Detect which cell encompasses the target text, then output its (x, y) center coordinate. 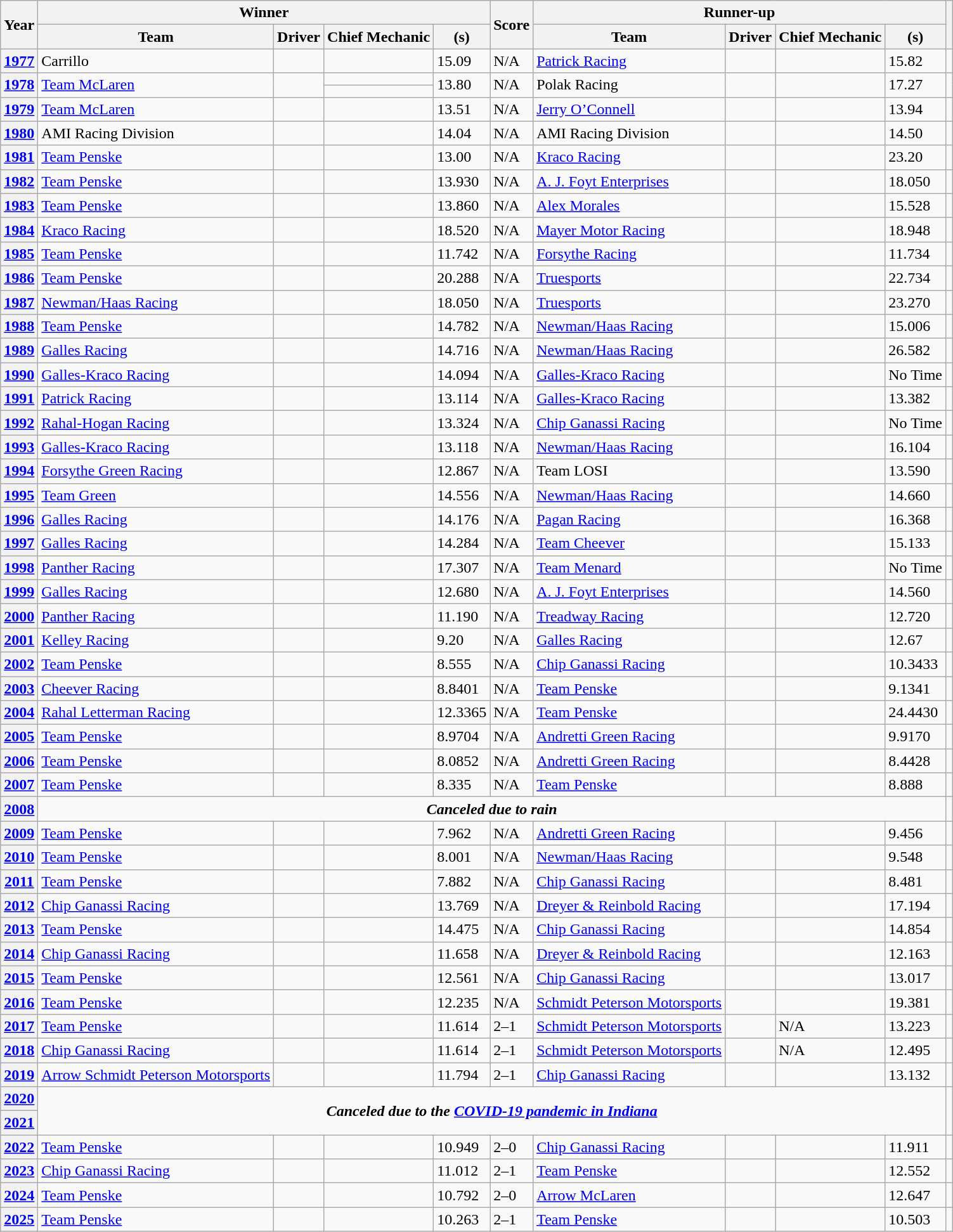
8.0852 (462, 761)
17.194 (916, 905)
9.20 (462, 640)
Mayer Motor Racing (629, 230)
13.017 (916, 978)
12.552 (916, 1171)
Canceled due to rain (492, 809)
1998 (19, 567)
Forsythe Racing (629, 254)
13.769 (462, 905)
1978 (19, 85)
Rahal-Hogan Racing (156, 423)
13.132 (916, 1075)
14.716 (462, 351)
2011 (19, 881)
Arrow Schmidt Peterson Motorsports (156, 1075)
2014 (19, 954)
Team Menard (629, 567)
18.948 (916, 230)
2007 (19, 785)
23.270 (916, 302)
11.658 (462, 954)
Alex Morales (629, 205)
2010 (19, 857)
Runner-up (739, 13)
13.324 (462, 423)
8.555 (462, 664)
Score (512, 25)
14.094 (462, 375)
1989 (19, 351)
2003 (19, 688)
12.67 (916, 640)
14.854 (916, 930)
10.503 (916, 1219)
13.860 (462, 205)
14.04 (462, 133)
10.792 (462, 1195)
2013 (19, 930)
10.3433 (916, 664)
14.284 (462, 543)
15.006 (916, 327)
8.8401 (462, 688)
1992 (19, 423)
15.09 (462, 61)
8.888 (916, 785)
13.223 (916, 1026)
10.263 (462, 1219)
12.680 (462, 592)
13.51 (462, 109)
1988 (19, 327)
1999 (19, 592)
2015 (19, 978)
12.235 (462, 1002)
1996 (19, 519)
12.495 (916, 1050)
1995 (19, 495)
2016 (19, 1002)
Cheever Racing (156, 688)
13.930 (462, 181)
2020 (19, 1099)
1982 (19, 181)
Team Cheever (629, 543)
2022 (19, 1147)
2019 (19, 1075)
12.720 (916, 616)
13.382 (916, 399)
1994 (19, 471)
1977 (19, 61)
15.528 (916, 205)
Kelley Racing (156, 640)
8.481 (916, 881)
1986 (19, 278)
7.882 (462, 881)
13.80 (462, 85)
16.104 (916, 447)
22.734 (916, 278)
7.962 (462, 833)
11.190 (462, 616)
Treadway Racing (629, 616)
2002 (19, 664)
2008 (19, 809)
14.782 (462, 327)
13.114 (462, 399)
Year (19, 25)
15.82 (916, 61)
11.794 (462, 1075)
Team Green (156, 495)
18.520 (462, 230)
11.734 (916, 254)
1990 (19, 375)
2004 (19, 713)
11.911 (916, 1147)
12.867 (462, 471)
10.949 (462, 1147)
15.133 (916, 543)
13.590 (916, 471)
1987 (19, 302)
14.50 (916, 133)
Rahal Letterman Racing (156, 713)
9.456 (916, 833)
1997 (19, 543)
2012 (19, 905)
24.4430 (916, 713)
Canceled due to the COVID-19 pandemic in Indiana (492, 1111)
Pagan Racing (629, 519)
2000 (19, 616)
26.582 (916, 351)
1979 (19, 109)
Jerry O’Connell (629, 109)
Winner (264, 13)
20.288 (462, 278)
2009 (19, 833)
13.00 (462, 157)
2024 (19, 1195)
2021 (19, 1123)
19.381 (916, 1002)
9.1341 (916, 688)
12.647 (916, 1195)
1983 (19, 205)
14.475 (462, 930)
Carrillo (156, 61)
16.368 (916, 519)
1980 (19, 133)
11.012 (462, 1171)
12.163 (916, 954)
1981 (19, 157)
8.335 (462, 785)
17.27 (916, 85)
8.4428 (916, 761)
8.9704 (462, 737)
Arrow McLaren (629, 1195)
9.548 (916, 857)
1985 (19, 254)
1993 (19, 447)
2006 (19, 761)
Team LOSI (629, 471)
13.118 (462, 447)
14.560 (916, 592)
8.001 (462, 857)
2001 (19, 640)
2023 (19, 1171)
1984 (19, 230)
12.3365 (462, 713)
23.20 (916, 157)
Polak Racing (629, 85)
14.556 (462, 495)
9.9170 (916, 737)
17.307 (462, 567)
14.176 (462, 519)
12.561 (462, 978)
13.94 (916, 109)
Forsythe Green Racing (156, 471)
2005 (19, 737)
11.742 (462, 254)
2018 (19, 1050)
1991 (19, 399)
2017 (19, 1026)
2025 (19, 1219)
14.660 (916, 495)
